Output the (X, Y) coordinate of the center of the cell containing the given text.  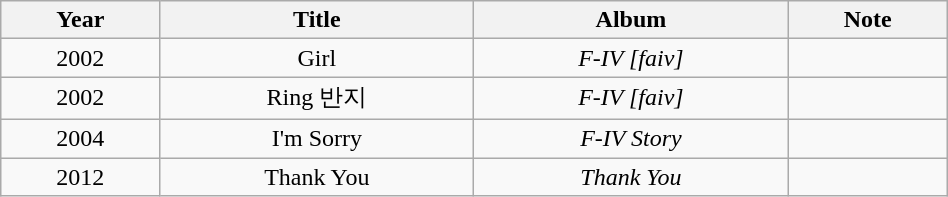
Ring 반지 (317, 98)
Girl (317, 58)
Title (317, 20)
I'm Sorry (317, 138)
Album (631, 20)
F-IV Story (631, 138)
2004 (80, 138)
Note (868, 20)
Year (80, 20)
2012 (80, 177)
